Find where the given text appears and provide that cell's center as [x, y] coordinate. 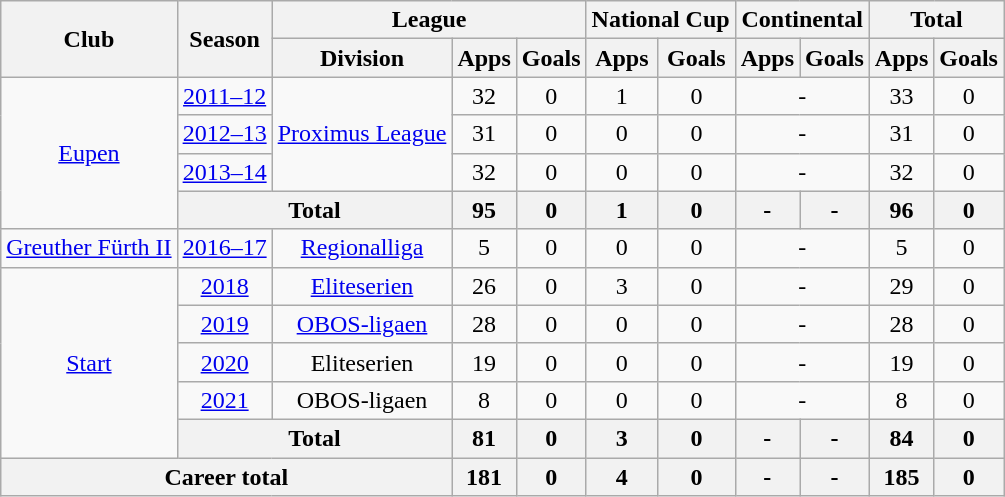
2016–17 [224, 248]
Eupen [89, 153]
29 [901, 286]
Continental [802, 20]
Career total [226, 477]
Season [224, 39]
Start [89, 362]
Proximus League [362, 134]
2020 [224, 362]
2013–14 [224, 172]
2019 [224, 324]
Regionalliga [362, 248]
Greuther Fürth II [89, 248]
95 [484, 210]
185 [901, 477]
26 [484, 286]
2021 [224, 400]
League [429, 20]
2012–13 [224, 134]
81 [484, 438]
2011–12 [224, 96]
Division [362, 58]
96 [901, 210]
National Cup [660, 20]
Club [89, 39]
2018 [224, 286]
4 [622, 477]
181 [484, 477]
33 [901, 96]
84 [901, 438]
